Pinpoint the cell where the given text exists, returning its (x, y) midpoint coordinate. 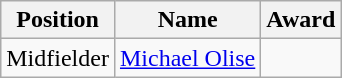
Position (58, 20)
Midfielder (58, 58)
Michael Olise (187, 58)
Name (187, 20)
Award (301, 20)
